Output the (x, y) coordinate of the center of the cell containing the given text.  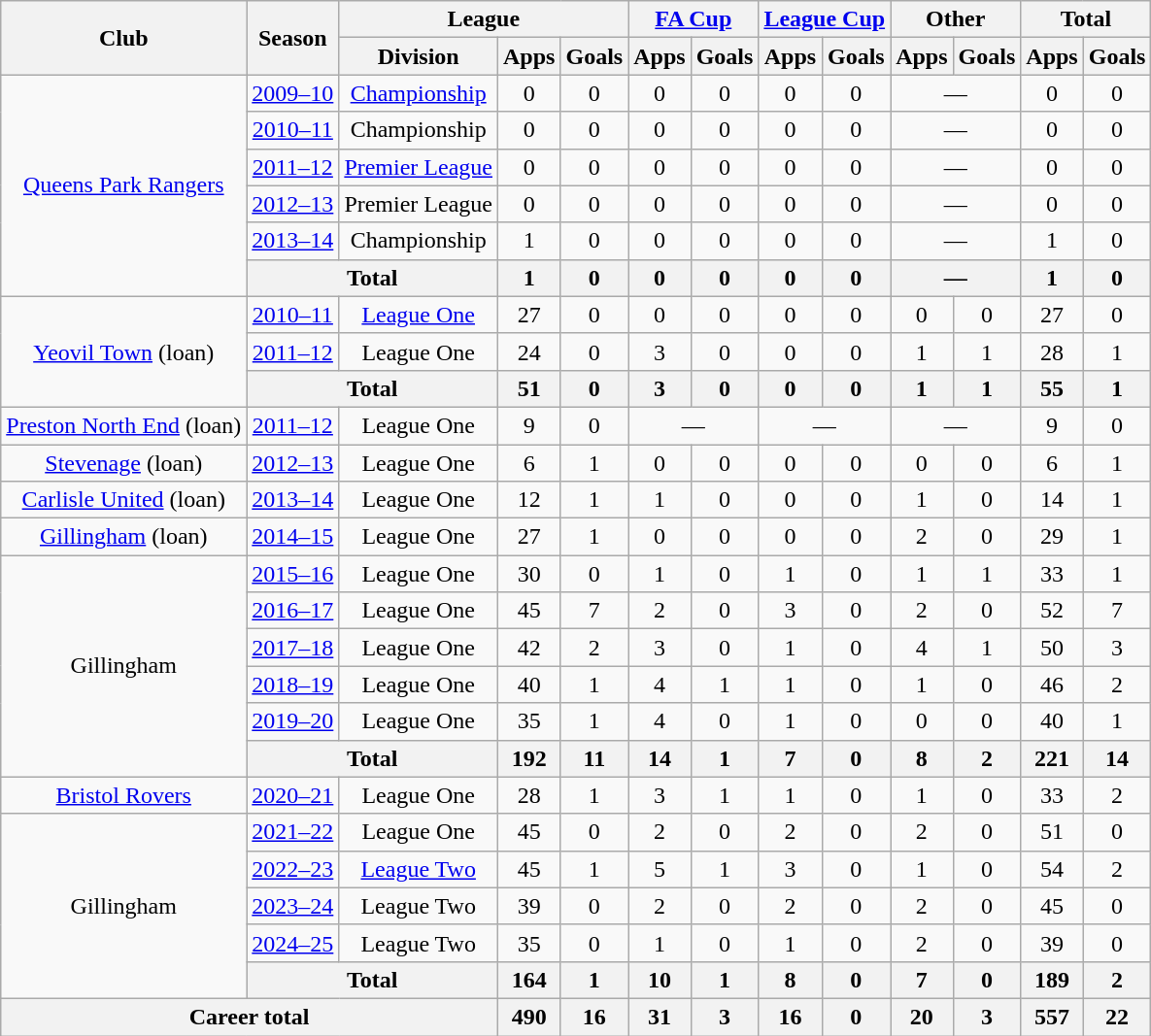
League Cup (825, 19)
10 (660, 980)
164 (529, 980)
22 (1117, 1017)
Season (293, 38)
2009–10 (293, 93)
2024–25 (293, 943)
Preston North End (loan) (124, 425)
12 (529, 500)
Carlisle United (loan) (124, 500)
Stevenage (loan) (124, 463)
2022–23 (293, 869)
Other (956, 19)
2018–19 (293, 685)
2017–18 (293, 648)
11 (594, 758)
Division (419, 56)
20 (922, 1017)
Queens Park Rangers (124, 185)
2019–20 (293, 721)
42 (529, 648)
557 (1052, 1017)
2021–22 (293, 832)
5 (660, 869)
Gillingham (loan) (124, 537)
55 (1052, 388)
192 (529, 758)
Career total (250, 1017)
FA Cup (694, 19)
2016–17 (293, 611)
League (484, 19)
490 (529, 1017)
30 (529, 574)
2023–24 (293, 906)
2015–16 (293, 574)
2014–15 (293, 537)
Club (124, 38)
24 (529, 351)
31 (660, 1017)
29 (1052, 537)
189 (1052, 980)
54 (1052, 869)
2020–21 (293, 795)
Yeovil Town (loan) (124, 351)
46 (1052, 685)
221 (1052, 758)
Bristol Rovers (124, 795)
52 (1052, 611)
50 (1052, 648)
